Output the (X, Y) coordinate of the center of the cell containing the given text.  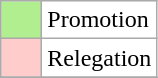
Promotion (100, 20)
Relegation (100, 58)
